Pinpoint the cell where the given text exists, returning its (x, y) midpoint coordinate. 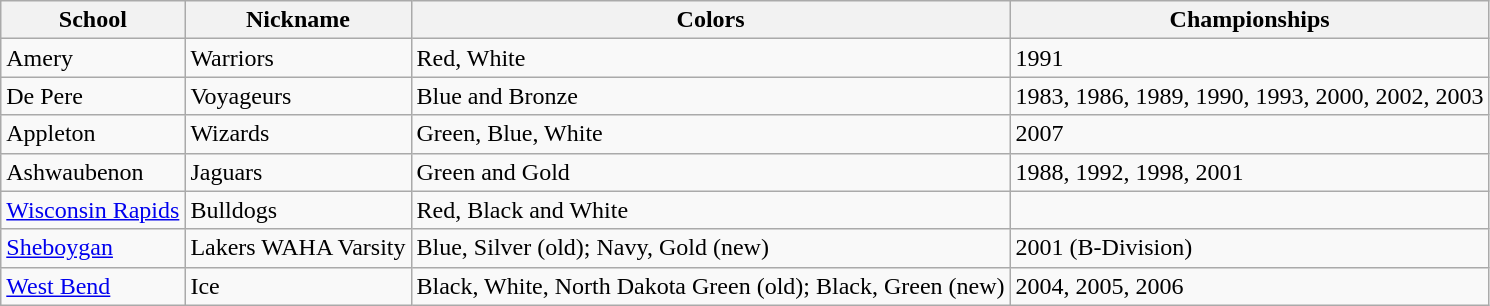
2001 (B-Division) (1250, 248)
Amery (93, 58)
Voyageurs (298, 96)
Nickname (298, 20)
2004, 2005, 2006 (1250, 286)
Ice (298, 286)
Ashwaubenon (93, 172)
Colors (710, 20)
Wizards (298, 134)
Black, White, North Dakota Green (old); Black, Green (new) (710, 286)
Warriors (298, 58)
1991 (1250, 58)
Blue, Silver (old); Navy, Gold (new) (710, 248)
Lakers WAHA Varsity (298, 248)
1983, 1986, 1989, 1990, 1993, 2000, 2002, 2003 (1250, 96)
Championships (1250, 20)
West Bend (93, 286)
Red, Black and White (710, 210)
1988, 1992, 1998, 2001 (1250, 172)
Wisconsin Rapids (93, 210)
School (93, 20)
Green, Blue, White (710, 134)
Blue and Bronze (710, 96)
Jaguars (298, 172)
Bulldogs (298, 210)
Green and Gold (710, 172)
Sheboygan (93, 248)
Appleton (93, 134)
2007 (1250, 134)
Red, White (710, 58)
De Pere (93, 96)
